Find where the given text appears and provide that cell's center as (x, y) coordinate. 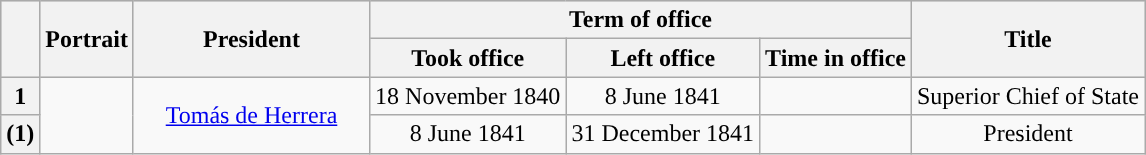
1 (20, 96)
Took office (468, 58)
18 November 1840 (468, 96)
Tomás de Herrera (251, 115)
Title (1028, 39)
Term of office (641, 20)
Time in office (836, 58)
Portrait (87, 39)
Superior Chief of State (1028, 96)
31 December 1841 (663, 134)
Left office (663, 58)
(1) (20, 134)
